Scan for the cell matching the given text and deliver its [x, y] coordinate at center. 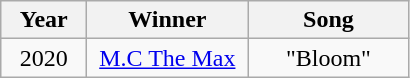
M.C The Max [168, 58]
Year [44, 20]
"Bloom" [328, 58]
Winner [168, 20]
Song [328, 20]
2020 [44, 58]
